For the text-containing cell, return its midpoint in [X, Y] coordinate format. 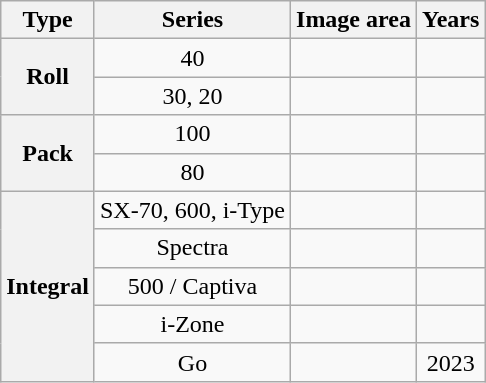
i-Zone [192, 324]
Years [450, 20]
2023 [450, 362]
30, 20 [192, 96]
Pack [48, 153]
Type [48, 20]
100 [192, 134]
Series [192, 20]
Go [192, 362]
Spectra [192, 248]
Image area [354, 20]
40 [192, 58]
80 [192, 172]
SX-70, 600, i-Type [192, 210]
Roll [48, 77]
Integral [48, 286]
500 / Captiva [192, 286]
